Pinpoint the cell where the given text exists, returning its (X, Y) midpoint coordinate. 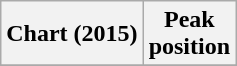
Chart (2015) (72, 34)
Peak position (189, 34)
